For the text-containing cell, return its midpoint in [x, y] coordinate format. 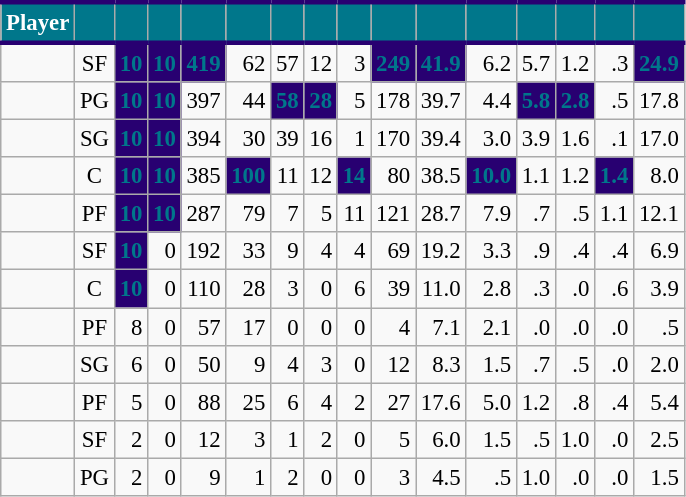
5.4 [659, 402]
.1 [614, 139]
7 [288, 214]
2.1 [491, 327]
6.2 [491, 62]
3.3 [491, 251]
6.0 [441, 439]
5.0 [491, 402]
38.5 [441, 176]
170 [394, 139]
28.7 [441, 214]
88 [204, 402]
249 [394, 62]
397 [204, 101]
19.2 [441, 251]
100 [248, 176]
39.7 [441, 101]
.9 [536, 251]
12.1 [659, 214]
80 [394, 176]
24.9 [659, 62]
4.4 [491, 101]
27 [394, 402]
Player [38, 22]
5.7 [536, 62]
14 [354, 176]
44 [248, 101]
69 [394, 251]
7.1 [441, 327]
110 [204, 289]
58 [288, 101]
11.0 [441, 289]
5.8 [536, 101]
4.5 [441, 477]
1.4 [614, 176]
17.8 [659, 101]
10.0 [491, 176]
1.6 [574, 139]
50 [204, 364]
385 [204, 176]
192 [204, 251]
16 [320, 139]
41.9 [441, 62]
287 [204, 214]
25 [248, 402]
62 [248, 62]
17.0 [659, 139]
2.0 [659, 364]
17 [248, 327]
39.4 [441, 139]
178 [394, 101]
17.6 [441, 402]
7.9 [491, 214]
8 [130, 327]
121 [394, 214]
8.0 [659, 176]
2.5 [659, 439]
394 [204, 139]
.8 [574, 402]
33 [248, 251]
6.9 [659, 251]
3.0 [491, 139]
419 [204, 62]
30 [248, 139]
8.3 [441, 364]
79 [248, 214]
.6 [614, 289]
